Output the [x, y] coordinate of the center of the cell containing the given text.  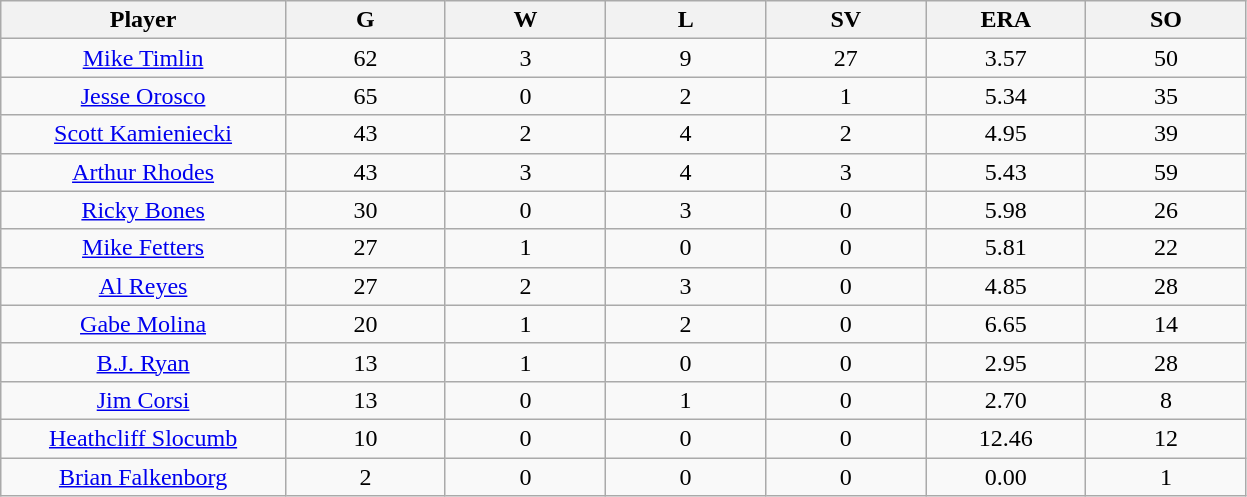
Gabe Molina [144, 324]
3.57 [1006, 58]
B.J. Ryan [144, 362]
Jesse Orosco [144, 96]
5.34 [1006, 96]
ERA [1006, 20]
26 [1166, 210]
65 [365, 96]
59 [1166, 172]
10 [365, 438]
Scott Kamieniecki [144, 134]
Player [144, 20]
Al Reyes [144, 286]
35 [1166, 96]
Arthur Rhodes [144, 172]
5.81 [1006, 248]
5.43 [1006, 172]
G [365, 20]
SO [1166, 20]
0.00 [1006, 477]
Jim Corsi [144, 400]
5.98 [1006, 210]
39 [1166, 134]
12 [1166, 438]
Mike Timlin [144, 58]
30 [365, 210]
62 [365, 58]
2.70 [1006, 400]
6.65 [1006, 324]
L [686, 20]
SV [846, 20]
8 [1166, 400]
4.95 [1006, 134]
Mike Fetters [144, 248]
Heathcliff Slocumb [144, 438]
22 [1166, 248]
4.85 [1006, 286]
Ricky Bones [144, 210]
50 [1166, 58]
2.95 [1006, 362]
14 [1166, 324]
Brian Falkenborg [144, 477]
9 [686, 58]
W [525, 20]
20 [365, 324]
12.46 [1006, 438]
